Identify which cell holds the provided text, then report its (X, Y) central coordinate. 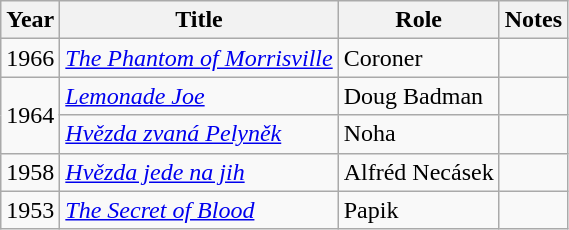
Role (418, 20)
1966 (30, 58)
Coroner (418, 58)
Hvězda jede na jih (199, 172)
Alfréd Necásek (418, 172)
The Phantom of Morrisville (199, 58)
1958 (30, 172)
Year (30, 20)
Hvězda zvaná Pelyněk (199, 134)
Notes (533, 20)
Title (199, 20)
Doug Badman (418, 96)
1964 (30, 115)
Noha (418, 134)
1953 (30, 210)
The Secret of Blood (199, 210)
Lemonade Joe (199, 96)
Papik (418, 210)
